Determine the (x, y) coordinate at the center of the cell enclosing the given text.  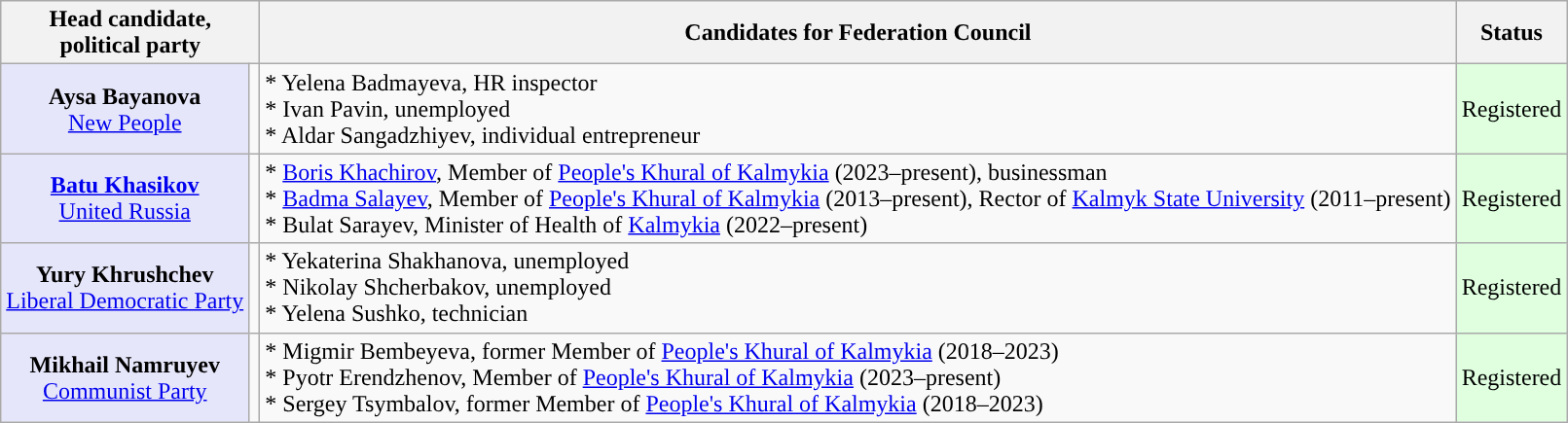
* Yelena Badmayeva, HR inspector * Ivan Pavin, unemployed * Aldar Sangadzhiyev, individual entrepreneur (858, 109)
Mikhail NamruyevCommunist Party (125, 377)
Head candidate,political party (130, 33)
* Yekaterina Shakhanova, unemployed * Nikolay Shcherbakov, unemployed * Yelena Sushko, technician (858, 288)
Candidates for Federation Council (858, 33)
Batu KhasikovUnited Russia (125, 198)
Status (1512, 33)
Yury KhrushchevLiberal Democratic Party (125, 288)
Aysa BayanovaNew People (125, 109)
